Capture the cell that displays the provided text and extract its (x, y) central coordinate. 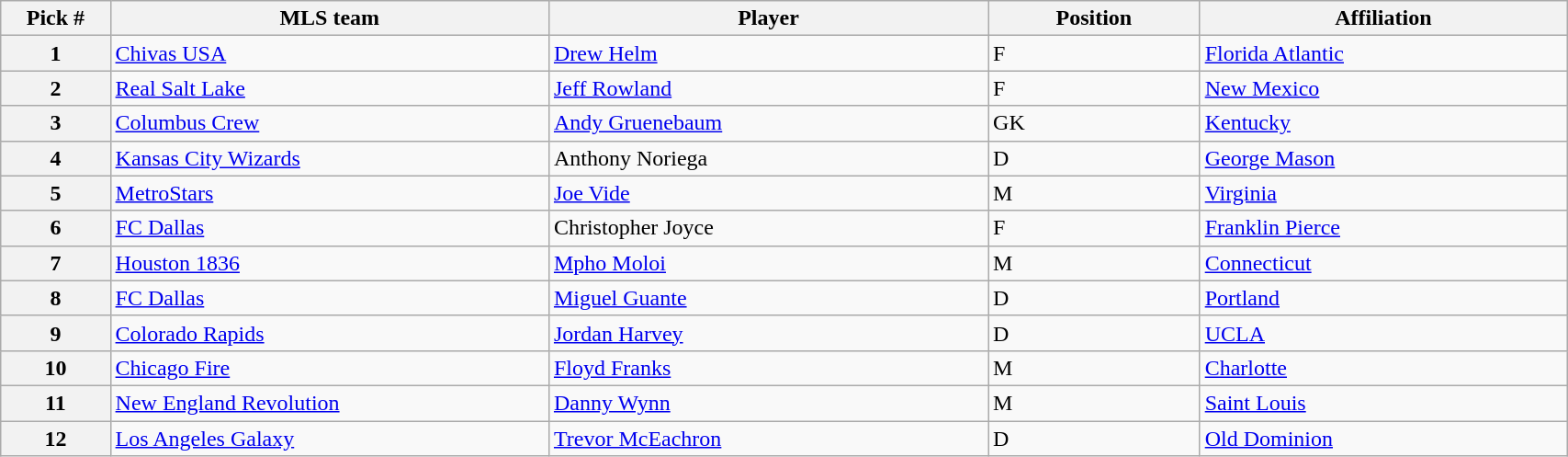
5 (55, 193)
New England Revolution (329, 403)
Colorado Rapids (329, 333)
6 (55, 228)
George Mason (1383, 158)
Real Salt Lake (329, 88)
2 (55, 88)
Kansas City Wizards (329, 158)
4 (55, 158)
Virginia (1383, 193)
Chicago Fire (329, 368)
Florida Atlantic (1383, 53)
Miguel Guante (768, 298)
Drew Helm (768, 53)
Affiliation (1383, 18)
MetroStars (329, 193)
Trevor McEachron (768, 439)
Jordan Harvey (768, 333)
Andy Gruenebaum (768, 123)
Connecticut (1383, 263)
1 (55, 53)
Pick # (55, 18)
UCLA (1383, 333)
Position (1095, 18)
Saint Louis (1383, 403)
Anthony Noriega (768, 158)
Charlotte (1383, 368)
Mpho Moloi (768, 263)
New Mexico (1383, 88)
Jeff Rowland (768, 88)
3 (55, 123)
Old Dominion (1383, 439)
Columbus Crew (329, 123)
Player (768, 18)
12 (55, 439)
10 (55, 368)
Kentucky (1383, 123)
Chivas USA (329, 53)
Danny Wynn (768, 403)
7 (55, 263)
8 (55, 298)
11 (55, 403)
Houston 1836 (329, 263)
9 (55, 333)
Joe Vide (768, 193)
Floyd Franks (768, 368)
MLS team (329, 18)
Los Angeles Galaxy (329, 439)
GK (1095, 123)
Christopher Joyce (768, 228)
Franklin Pierce (1383, 228)
Portland (1383, 298)
